For the text-containing cell, return its midpoint in (X, Y) coordinate format. 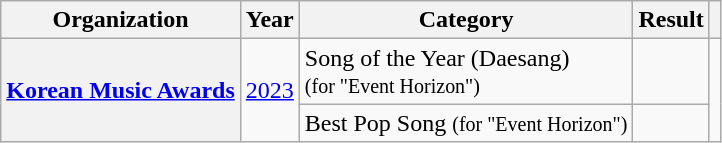
Result (671, 20)
Year (270, 20)
2023 (270, 90)
Song of the Year (Daesang) (for "Event Horizon") (466, 72)
Organization (121, 20)
Best Pop Song (for "Event Horizon") (466, 123)
Korean Music Awards (121, 90)
Category (466, 20)
